Scan for the cell matching the given text and deliver its [x, y] coordinate at center. 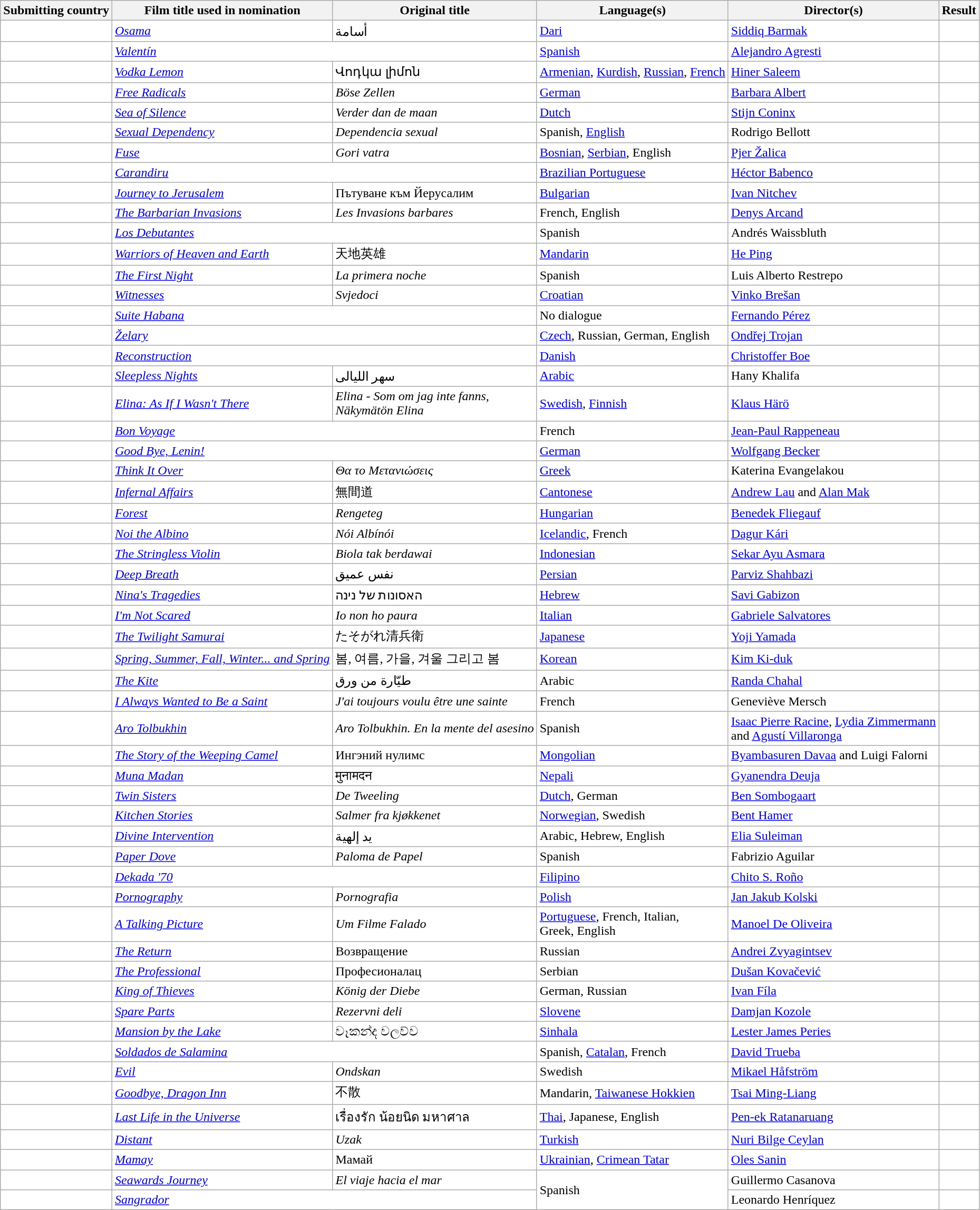
Distant [222, 1140]
Noi the Albino [222, 534]
Suite Habana [325, 315]
Osama [222, 31]
האסונות של נינה [434, 595]
Fuse [222, 152]
King of Thieves [222, 991]
The Return [222, 951]
Elina: As If I Wasn't There [222, 404]
Soldados de Salamina [325, 1051]
Ivan Nitchev [833, 192]
Želary [325, 335]
Oles Sanin [833, 1160]
Armenian, Kurdish, Russian, French [633, 72]
Ivan Fíla [833, 991]
Dutch, German [633, 796]
Katerina Evangelakou [833, 471]
Mamay [222, 1160]
Arabic, Hebrew, English [633, 836]
Valentín [325, 51]
Persian [633, 574]
Christoffer Boe [833, 355]
Reconstruction [325, 355]
French, English [633, 212]
David Trueba [833, 1051]
The Barbarian Invasions [222, 212]
Sleepless Nights [222, 376]
He Ping [833, 254]
不散 [434, 1092]
Free Radicals [222, 92]
The First Night [222, 275]
Nina's Tragedies [222, 595]
Thai, Japanese, English [633, 1117]
Վոդկա լիմոն [434, 72]
Seawards Journey [222, 1180]
Fernando Pérez [833, 315]
Lester James Peries [833, 1031]
Goodbye, Dragon Inn [222, 1092]
Hebrew [633, 595]
Les Invasions barbares [434, 212]
Gyanendra Deuja [833, 776]
Muna Madan [222, 776]
The Twilight Samurai [222, 637]
たそがれ清兵衛 [434, 637]
Portuguese, French, Italian, Greek, English [633, 924]
Професионалац [434, 971]
Ondřej Trojan [833, 335]
El viaje hacia el mar [434, 1180]
Pornography [222, 897]
König der Diebe [434, 991]
German, Russian [633, 991]
Los Debutantes [325, 233]
無間道 [434, 492]
Klaus Härö [833, 404]
Θα το Μετανιώσεις [434, 471]
Sea of Silence [222, 112]
Io non ho paura [434, 615]
Yoji Yamada [833, 637]
Biola tak berdawai [434, 554]
Rengeteg [434, 514]
Pjer Žalica [833, 152]
Isaac Pierre Racine, Lydia Zimmermann and Agustí Villaronga [833, 729]
The Kite [222, 681]
Submitting country [56, 11]
Kim Ki-duk [833, 659]
يد إلهية [434, 836]
Good Bye, Lenin! [325, 451]
Language(s) [633, 11]
Last Life in the Universe [222, 1117]
Italian [633, 615]
Benedek Fliegauf [833, 514]
Film title used in nomination [222, 11]
เรื่องรัก น้อยนิด มหาศาล [434, 1117]
Pornografia [434, 897]
Dekada '70 [325, 877]
Elia Suleiman [833, 836]
Aro Tolbukhin [222, 729]
Randa Chahal [833, 681]
Ингэний нулимс [434, 756]
Héctor Babenco [833, 172]
Andrei Zvyagintsev [833, 951]
La primera noche [434, 275]
Russian [633, 951]
Aro Tolbukhin. En la mente del asesino [434, 729]
Kitchen Stories [222, 816]
Siddiq Barmak [833, 31]
Gabriele Salvatores [833, 615]
Swedish, Finnish [633, 404]
Polish [633, 897]
Evil [222, 1071]
The Professional [222, 971]
Uzak [434, 1140]
मुनामदन [434, 776]
Vodka Lemon [222, 72]
Elina - Som om jag inte fanns, Näkymätön Elina [434, 404]
Spanish, English [633, 132]
Luis Alberto Restrepo [833, 275]
The Stringless Violin [222, 554]
Svjedoci [434, 295]
Turkish [633, 1140]
Slovene [633, 1011]
Bulgarian [633, 192]
봄, 여름, 가을, 겨울 그리고 봄 [434, 659]
Icelandic, French [633, 534]
Verder dan de maan [434, 112]
Andrew Lau and Alan Mak [833, 492]
Pen-ek Ratanaruang [833, 1117]
Paloma de Papel [434, 857]
Greek [633, 471]
Dušan Kovačević [833, 971]
Spanish, Catalan, French [633, 1051]
Alejandro Agresti [833, 51]
Warriors of Heaven and Earth [222, 254]
天地英雄 [434, 254]
Witnesses [222, 295]
Japanese [633, 637]
Deep Breath [222, 574]
J'ai toujours voulu être une sainte [434, 701]
Sekar Ayu Asmara [833, 554]
Carandiru [325, 172]
Dari [633, 31]
Forest [222, 514]
Nepali [633, 776]
Mansion by the Lake [222, 1031]
Gori vatra [434, 152]
Byambasuren Davaa and Luigi Falorni [833, 756]
Bosnian, Serbian, English [633, 152]
Think It Over [222, 471]
Пътуване към Йерусалим [434, 192]
Danish [633, 355]
Paper Dove [222, 857]
Rodrigo Bellott [833, 132]
Dagur Kári [833, 534]
The Story of the Weeping Camel [222, 756]
Twin Sisters [222, 796]
Ben Sombogaart [833, 796]
Barbara Albert [833, 92]
نفس عمیق [434, 574]
Result [959, 11]
Ondskan [434, 1071]
Norwegian, Swedish [633, 816]
سهر الليالى [434, 376]
Brazilian Portuguese [633, 172]
Sangrador [325, 1200]
Мамай [434, 1160]
Böse Zellen [434, 92]
Rezervni deli [434, 1011]
Guillermo Casanova [833, 1180]
Bent Hamer [833, 816]
Damjan Kozole [833, 1011]
Swedish [633, 1071]
Spare Parts [222, 1011]
Sexual Dependency [222, 132]
Original title [434, 11]
Savi Gabizon [833, 595]
Jan Jakub Kolski [833, 897]
Journey to Jerusalem [222, 192]
Mandarin, Taiwanese Hokkien [633, 1092]
Croatian [633, 295]
Sinhala [633, 1031]
Bon Voyage [325, 431]
Fabrizio Aguilar [833, 857]
Hiner Saleem [833, 72]
Dependencia sexual [434, 132]
طيّارة من ورق [434, 681]
Spring, Summer, Fall, Winter... and Spring [222, 659]
Ukrainian, Crimean Tatar [633, 1160]
Hany Khalifa [833, 376]
De Tweeling [434, 796]
Salmer fra kjøkkenet [434, 816]
Tsai Ming-Liang [833, 1092]
Nói Albínói [434, 534]
Leonardo Henríquez [833, 1200]
Korean [633, 659]
Mikael Håfström [833, 1071]
I Always Wanted to Be a Saint [222, 701]
Parviz Shahbazi [833, 574]
Wolfgang Becker [833, 451]
වෑකන්ද වලව්ව [434, 1031]
Manoel De Oliveira [833, 924]
Jean-Paul Rappeneau [833, 431]
Indonesian [633, 554]
Andrés Waissbluth [833, 233]
Divine Intervention [222, 836]
Um Filme Falado [434, 924]
Chito S. Roño [833, 877]
Nuri Bilge Ceylan [833, 1140]
Hungarian [633, 514]
Infernal Affairs [222, 492]
Geneviève Mersch [833, 701]
أسامة [434, 31]
Stijn Coninx [833, 112]
Vinko Brešan [833, 295]
Director(s) [833, 11]
Filipino [633, 877]
I'm Not Scared [222, 615]
Denys Arcand [833, 212]
Возвращение [434, 951]
Dutch [633, 112]
Czech, Russian, German, English [633, 335]
A Talking Picture [222, 924]
Mandarin [633, 254]
No dialogue [633, 315]
Cantonese [633, 492]
Serbian [633, 971]
Mongolian [633, 756]
